Identify which cell holds the provided text, then report its [x, y] central coordinate. 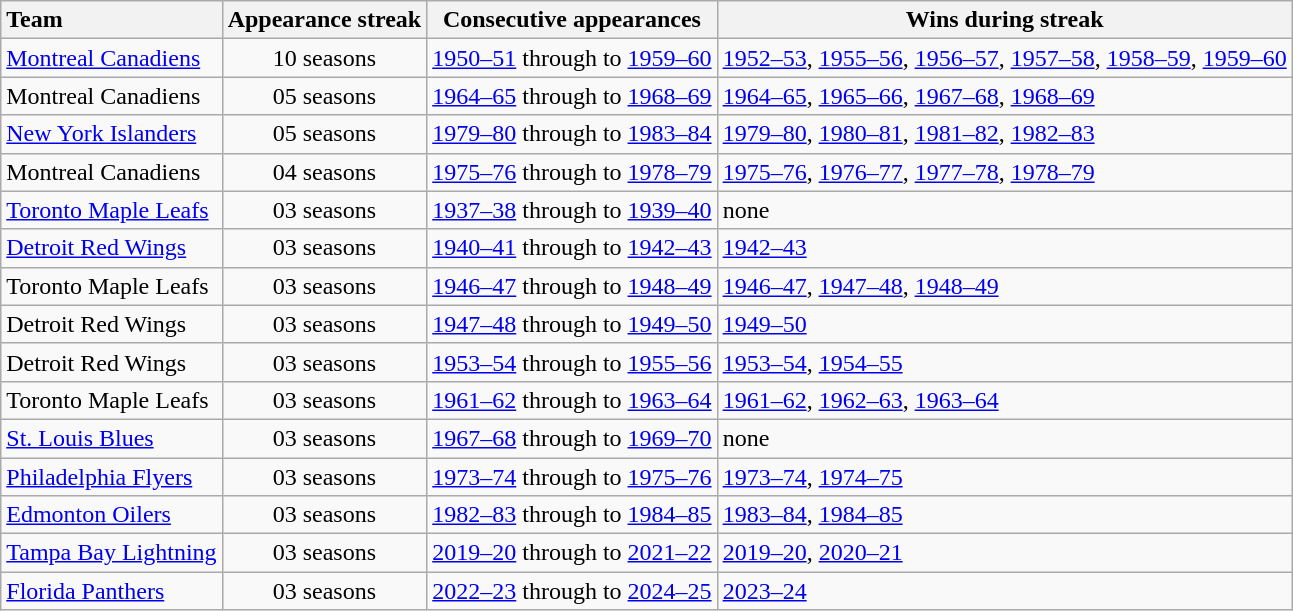
1940–41 through to 1942–43 [572, 248]
Tampa Bay Lightning [112, 553]
1979–80 through to 1983–84 [572, 134]
2019–20 through to 2021–22 [572, 553]
Wins during streak [1004, 20]
1982–83 through to 1984–85 [572, 515]
1967–68 through to 1969–70 [572, 438]
Florida Panthers [112, 591]
1973–74 through to 1975–76 [572, 477]
Consecutive appearances [572, 20]
Philadelphia Flyers [112, 477]
10 seasons [324, 58]
Appearance streak [324, 20]
04 seasons [324, 172]
1953–54 through to 1955–56 [572, 362]
2023–24 [1004, 591]
New York Islanders [112, 134]
1964–65, 1965–66, 1967–68, 1968–69 [1004, 96]
1975–76, 1976–77, 1977–78, 1978–79 [1004, 172]
1964–65 through to 1968–69 [572, 96]
2022–23 through to 2024–25 [572, 591]
1942–43 [1004, 248]
1946–47, 1947–48, 1948–49 [1004, 286]
1937–38 through to 1939–40 [572, 210]
Edmonton Oilers [112, 515]
1952–53, 1955–56, 1956–57, 1957–58, 1958–59, 1959–60 [1004, 58]
1973–74, 1974–75 [1004, 477]
Team [112, 20]
1946–47 through to 1948–49 [572, 286]
St. Louis Blues [112, 438]
1961–62, 1962–63, 1963–64 [1004, 400]
1961–62 through to 1963–64 [572, 400]
1950–51 through to 1959–60 [572, 58]
1979–80, 1980–81, 1981–82, 1982–83 [1004, 134]
1947–48 through to 1949–50 [572, 324]
1983–84, 1984–85 [1004, 515]
1949–50 [1004, 324]
2019–20, 2020–21 [1004, 553]
1953–54, 1954–55 [1004, 362]
1975–76 through to 1978–79 [572, 172]
